Capture the cell that displays the provided text and extract its (X, Y) central coordinate. 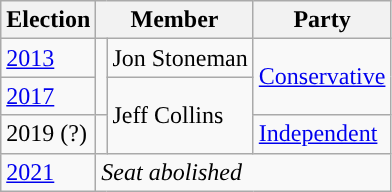
Party (322, 20)
Jeff Collins (180, 115)
2013 (48, 58)
Seat abolished (244, 172)
Election (48, 20)
Conservative (322, 77)
2017 (48, 96)
Member (174, 20)
2019 (?) (48, 134)
2021 (48, 172)
Jon Stoneman (180, 58)
Independent (322, 134)
